Scan for the cell matching the given text and deliver its (X, Y) coordinate at center. 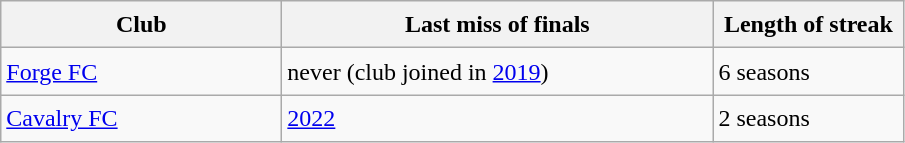
Cavalry FC (142, 118)
Length of streak (808, 24)
Forge FC (142, 72)
Last miss of finals (498, 24)
2 seasons (808, 118)
6 seasons (808, 72)
Club (142, 24)
2022 (498, 118)
never (club joined in 2019) (498, 72)
